Pinpoint the cell where the given text exists, returning its (X, Y) midpoint coordinate. 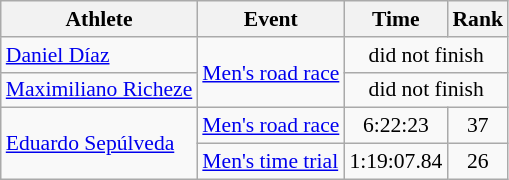
Time (396, 19)
26 (478, 162)
Eduardo Sepúlveda (100, 144)
Athlete (100, 19)
Daniel Díaz (100, 55)
Event (270, 19)
Maximiliano Richeze (100, 90)
1:19:07.84 (396, 162)
Men's time trial (270, 162)
6:22:23 (396, 126)
37 (478, 126)
Rank (478, 19)
